Find where the given text appears and provide that cell's center as [X, Y] coordinate. 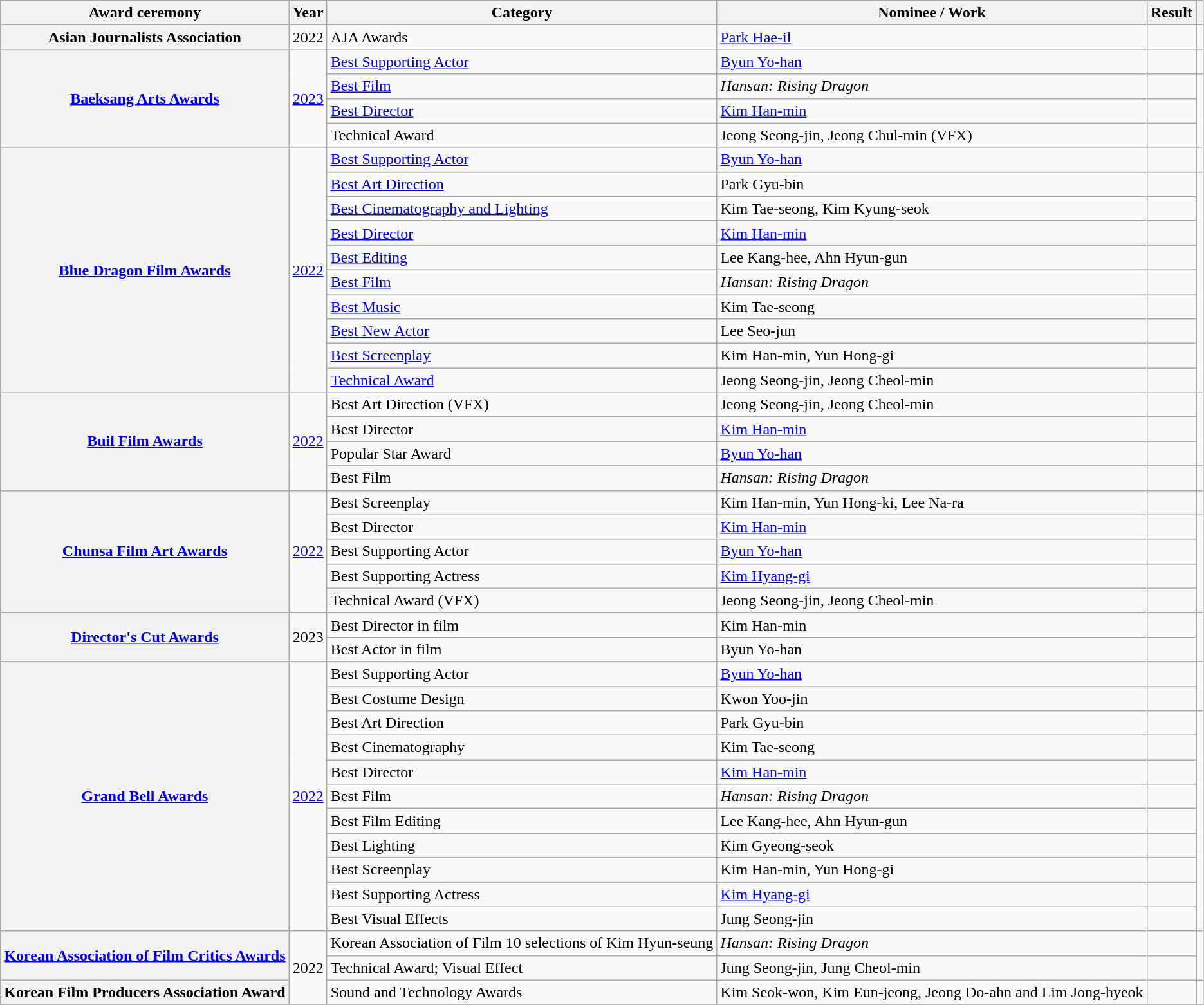
Lee Seo-jun [932, 331]
Category [522, 13]
Chunsa Film Art Awards [145, 551]
Best Cinematography and Lighting [522, 208]
Nominee / Work [932, 13]
Best Film Editing [522, 821]
Grand Bell Awards [145, 797]
Kwon Yoo-jin [932, 698]
Award ceremony [145, 13]
Korean Association of Film Critics Awards [145, 955]
Kim Seok-won, Kim Eun-jeong, Jeong Do-ahn and Lim Jong-hyeok [932, 992]
Asian Journalists Association [145, 37]
Result [1171, 13]
Kim Gyeong-seok [932, 845]
Best Cinematography [522, 748]
Best Visual Effects [522, 919]
Korean Association of Film 10 selections of Kim Hyun-seung [522, 943]
Jeong Seong-jin, Jeong Chul-min (VFX) [932, 135]
Best Actor in film [522, 649]
Best Art Direction (VFX) [522, 405]
Baeksang Arts Awards [145, 98]
Buil Film Awards [145, 441]
Best Costume Design [522, 698]
Blue Dragon Film Awards [145, 270]
Best Music [522, 307]
Technical Award; Visual Effect [522, 968]
Best Director in film [522, 625]
Director's Cut Awards [145, 637]
Year [308, 13]
Technical Award (VFX) [522, 600]
AJA Awards [522, 37]
Jung Seong-jin, Jung Cheol-min [932, 968]
Popular Star Award [522, 454]
Park Hae-il [932, 37]
Sound and Technology Awards [522, 992]
Jung Seong-jin [932, 919]
Best Lighting [522, 845]
Best Editing [522, 257]
Kim Han-min, Yun Hong-ki, Lee Na-ra [932, 502]
Best New Actor [522, 331]
Korean Film Producers Association Award [145, 992]
Kim Tae-seong, Kim Kyung-seok [932, 208]
